Provide the [X, Y] coordinate of the cell's center where the given text is located.  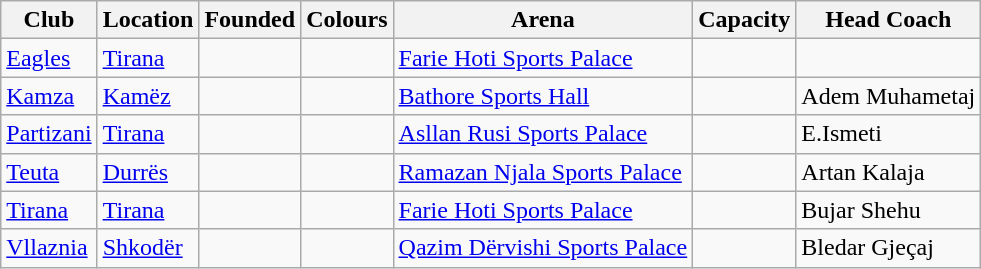
Club [49, 20]
Adem Muhametaj [888, 96]
Partizani [49, 134]
Qazim Dërvishi Sports Palace [543, 248]
Asllan Rusi Sports Palace [543, 134]
Location [148, 20]
Shkodër [148, 248]
Capacity [744, 20]
E.Ismeti [888, 134]
Eagles [49, 58]
Bujar Shehu [888, 210]
Vllaznia [49, 248]
Durrës [148, 172]
Bledar Gjeçaj [888, 248]
Teuta [49, 172]
Kamëz [148, 96]
Arena [543, 20]
Bathore Sports Hall [543, 96]
Head Coach [888, 20]
Artan Kalaja [888, 172]
Ramazan Njala Sports Palace [543, 172]
Founded [250, 20]
Kamza [49, 96]
Colours [347, 20]
